Provide the (x, y) coordinate of the cell's center where the given text is located.  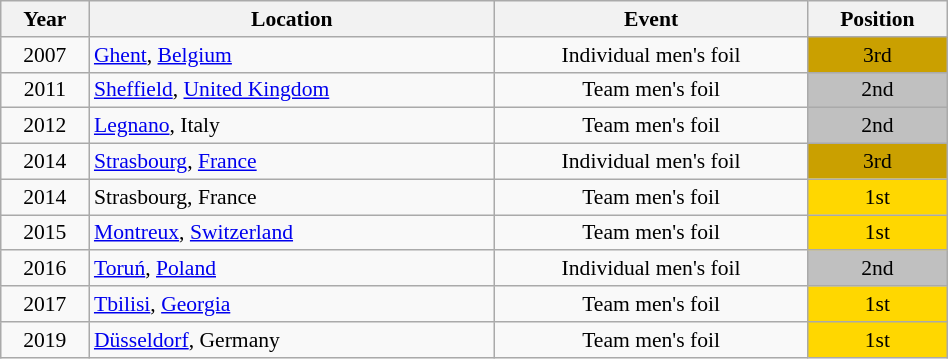
Ghent, Belgium (292, 55)
Montreux, Switzerland (292, 233)
2016 (45, 269)
Event (652, 19)
Sheffield, United Kingdom (292, 90)
Location (292, 19)
2011 (45, 90)
2007 (45, 55)
Year (45, 19)
Position (877, 19)
2019 (45, 340)
Legnano, Italy (292, 126)
2015 (45, 233)
Toruń, Poland (292, 269)
Tbilisi, Georgia (292, 304)
2012 (45, 126)
2017 (45, 304)
Düsseldorf, Germany (292, 340)
